Scan for the cell matching the given text and deliver its [X, Y] coordinate at center. 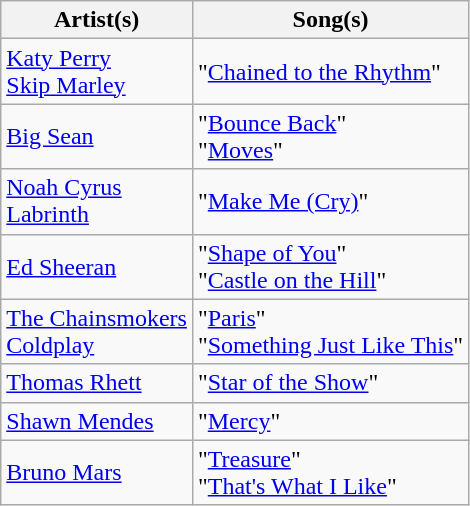
Big Sean [97, 136]
"Paris""Something Just Like This" [330, 332]
"Mercy" [330, 421]
"Chained to the Rhythm" [330, 72]
"Make Me (Cry)" [330, 202]
Ed Sheeran [97, 266]
"Treasure""That's What I Like" [330, 472]
Katy PerrySkip Marley [97, 72]
Bruno Mars [97, 472]
Artist(s) [97, 20]
"Shape of You""Castle on the Hill" [330, 266]
Noah Cyrus Labrinth [97, 202]
"Bounce Back""Moves" [330, 136]
Shawn Mendes [97, 421]
The ChainsmokersColdplay [97, 332]
"Star of the Show" [330, 383]
Song(s) [330, 20]
Thomas Rhett [97, 383]
